Return [X, Y] of the center of cell containing provided text 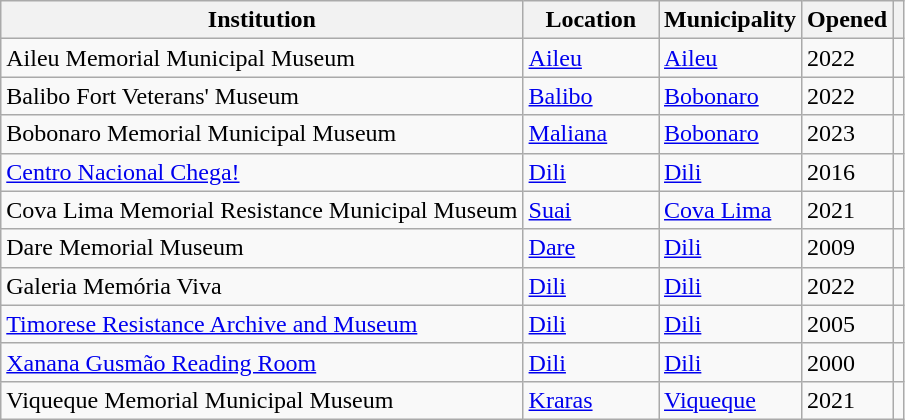
Viqueque [730, 400]
2009 [848, 248]
Location [590, 20]
2016 [848, 172]
2023 [848, 134]
Suai [590, 210]
Centro Nacional Chega! [262, 172]
Cova Lima Memorial Resistance Municipal Museum [262, 210]
Opened [848, 20]
Municipality [730, 20]
Balibo [590, 96]
Dare Memorial Museum [262, 248]
Xanana Gusmão Reading Room [262, 362]
Viqueque Memorial Municipal Museum [262, 400]
Timorese Resistance Archive and Museum [262, 324]
Galeria Memória Viva [262, 286]
Aileu Memorial Municipal Museum [262, 58]
Bobonaro Memorial Municipal Museum [262, 134]
Institution [262, 20]
2000 [848, 362]
Cova Lima [730, 210]
Kraras [590, 400]
Maliana [590, 134]
Balibo Fort Veterans' Museum [262, 96]
Dare [590, 248]
2005 [848, 324]
